Identify which cell holds the provided text, then report its (x, y) central coordinate. 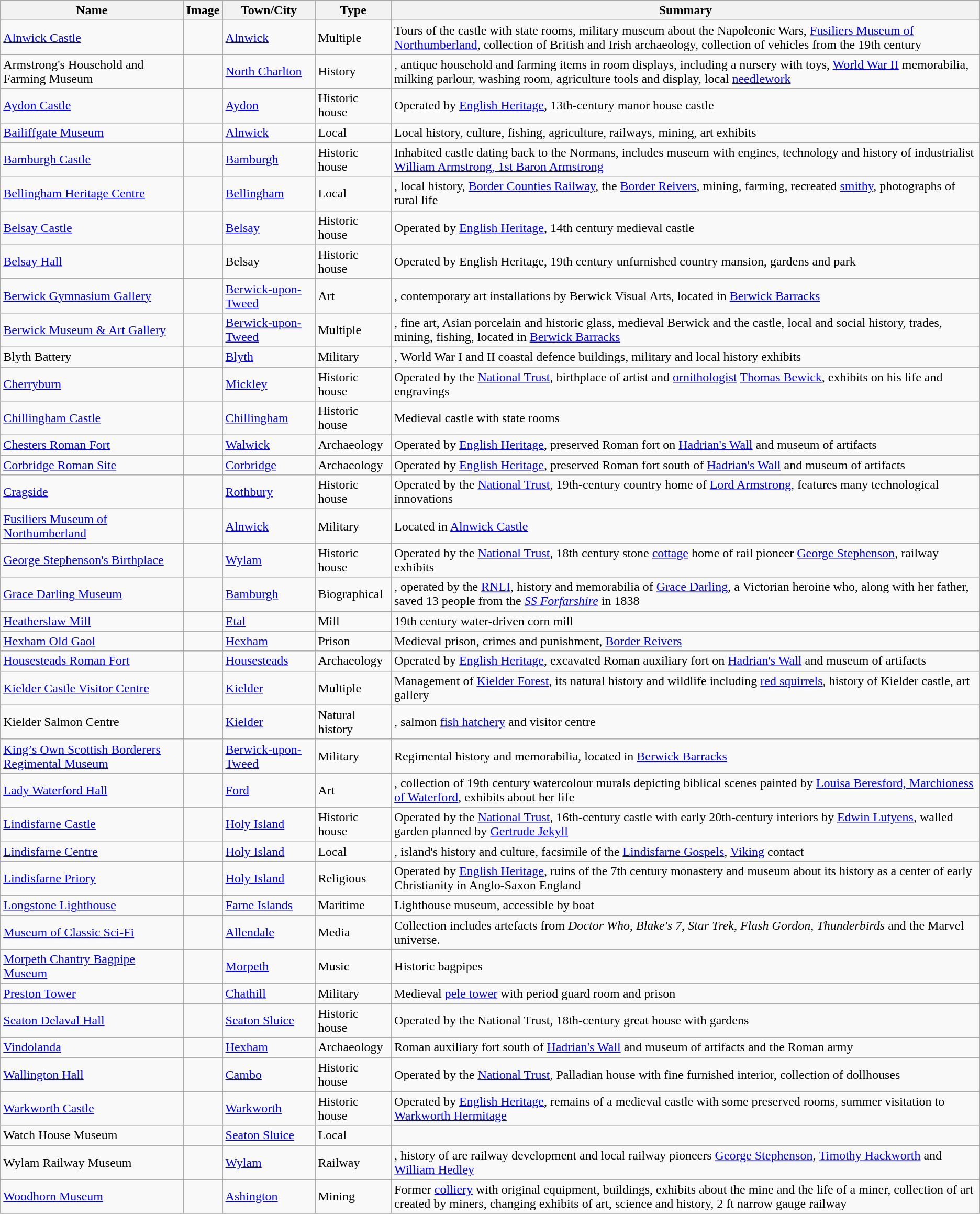
Chillingham (269, 418)
Belsay Castle (92, 227)
Watch House Museum (92, 1135)
Historic bagpipes (686, 967)
Museum of Classic Sci-Fi (92, 932)
Warkworth Castle (92, 1108)
Chathill (269, 994)
Summary (686, 10)
Lindisfarne Priory (92, 879)
History (353, 71)
Operated by the National Trust, Palladian house with fine furnished interior, collection of dollhouses (686, 1075)
, island's history and culture, facsimile of the Lindisfarne Gospels, Viking contact (686, 851)
Operated by English Heritage, preserved Roman fort south of Hadrian's Wall and museum of artifacts (686, 465)
Rothbury (269, 492)
Preston Tower (92, 994)
Berwick Museum & Art Gallery (92, 330)
Kielder Salmon Centre (92, 722)
Armstrong's Household and Farming Museum (92, 71)
Wylam Railway Museum (92, 1163)
Bellingham (269, 194)
Operated by English Heritage, remains of a medieval castle with some preserved rooms, summer visitation to Warkworth Hermitage (686, 1108)
Media (353, 932)
King’s Own Scottish Borderers Regimental Museum (92, 756)
Operated by the National Trust, 16th-century castle with early 20th-century interiors by Edwin Lutyens, walled garden planned by Gertrude Jekyll (686, 824)
Housesteads (269, 661)
Cherryburn (92, 383)
George Stephenson's Birthplace (92, 560)
Operated by English Heritage, 13th-century manor house castle (686, 106)
Name (92, 10)
Aydon Castle (92, 106)
Seaton Delaval Hall (92, 1020)
, World War I and II coastal defence buildings, military and local history exhibits (686, 357)
Bamburgh Castle (92, 159)
Prison (353, 641)
Medieval castle with state rooms (686, 418)
Ford (269, 790)
Railway (353, 1163)
North Charlton (269, 71)
Mining (353, 1196)
Etal (269, 621)
Walwick (269, 445)
Housesteads Roman Fort (92, 661)
Woodhorn Museum (92, 1196)
Longstone Lighthouse (92, 906)
Corbridge (269, 465)
Medieval pele tower with period guard room and prison (686, 994)
Operated by English Heritage, 19th century unfurnished country mansion, gardens and park (686, 262)
Lighthouse museum, accessible by boat (686, 906)
Religious (353, 879)
Operated by English Heritage, preserved Roman fort on Hadrian's Wall and museum of artifacts (686, 445)
Lindisfarne Castle (92, 824)
Chesters Roman Fort (92, 445)
Morpeth (269, 967)
Collection includes artefacts from Doctor Who, Blake's 7, Star Trek, Flash Gordon, Thunderbirds and the Marvel universe. (686, 932)
Regimental history and memorabilia, located in Berwick Barracks (686, 756)
Music (353, 967)
Operated by the National Trust, 19th-century country home of Lord Armstrong, features many technological innovations (686, 492)
19th century water-driven corn mill (686, 621)
Kielder Castle Visitor Centre (92, 688)
Belsay Hall (92, 262)
Bailiffgate Museum (92, 133)
Town/City (269, 10)
Ashington (269, 1196)
Heatherslaw Mill (92, 621)
Vindolanda (92, 1047)
Biographical (353, 594)
Farne Islands (269, 906)
Fusiliers Museum of Northumberland (92, 526)
Cambo (269, 1075)
Berwick Gymnasium Gallery (92, 295)
Bellingham Heritage Centre (92, 194)
Operated by the National Trust, birthplace of artist and ornithologist Thomas Bewick, exhibits on his life and engravings (686, 383)
, history of are railway development and local railway pioneers George Stephenson, Timothy Hackworth and William Hedley (686, 1163)
Roman auxiliary fort south of Hadrian's Wall and museum of artifacts and the Roman army (686, 1047)
Cragside (92, 492)
, contemporary art installations by Berwick Visual Arts, located in Berwick Barracks (686, 295)
, local history, Border Counties Railway, the Border Reivers, mining, farming, recreated smithy, photographs of rural life (686, 194)
, salmon fish hatchery and visitor centre (686, 722)
Grace Darling Museum (92, 594)
Alnwick Castle (92, 38)
Management of Kielder Forest, its natural history and wildlife including red squirrels, history of Kielder castle, art gallery (686, 688)
Mickley (269, 383)
Type (353, 10)
Operated by the National Trust, 18th-century great house with gardens (686, 1020)
Operated by English Heritage, 14th century medieval castle (686, 227)
Hexham Old Gaol (92, 641)
Maritime (353, 906)
Wallington Hall (92, 1075)
Lindisfarne Centre (92, 851)
Corbridge Roman Site (92, 465)
Morpeth Chantry Bagpipe Museum (92, 967)
Blyth Battery (92, 357)
Warkworth (269, 1108)
Natural history (353, 722)
Mill (353, 621)
Local history, culture, fishing, agriculture, railways, mining, art exhibits (686, 133)
Blyth (269, 357)
Operated by English Heritage, excavated Roman auxiliary fort on Hadrian's Wall and museum of artifacts (686, 661)
Located in Alnwick Castle (686, 526)
Chillingham Castle (92, 418)
Lady Waterford Hall (92, 790)
Allendale (269, 932)
Aydon (269, 106)
Medieval prison, crimes and punishment, Border Reivers (686, 641)
Operated by the National Trust, 18th century stone cottage home of rail pioneer George Stephenson, railway exhibits (686, 560)
Image (203, 10)
